Capture the cell that displays the provided text and extract its (x, y) central coordinate. 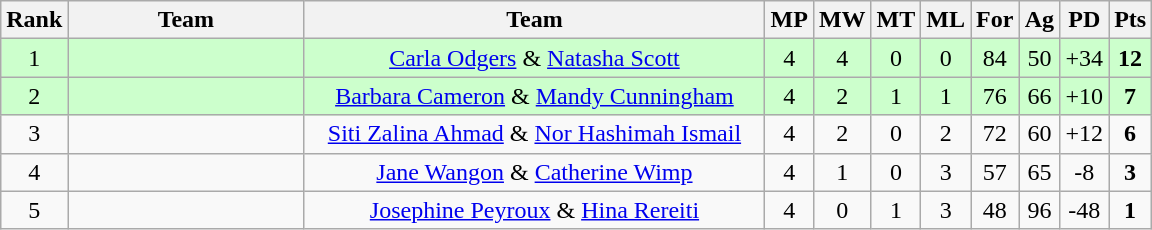
12 (1130, 58)
60 (1040, 134)
96 (1040, 210)
For (995, 20)
+34 (1084, 58)
Barbara Cameron & Mandy Cunningham (534, 96)
76 (995, 96)
MT (896, 20)
Siti Zalina Ahmad & Nor Hashimah Ismail (534, 134)
7 (1130, 96)
5 (34, 210)
Rank (34, 20)
66 (1040, 96)
Jane Wangon & Catherine Wimp (534, 172)
6 (1130, 134)
48 (995, 210)
Pts (1130, 20)
MW (842, 20)
57 (995, 172)
-48 (1084, 210)
84 (995, 58)
Carla Odgers & Natasha Scott (534, 58)
Ag (1040, 20)
50 (1040, 58)
65 (1040, 172)
+12 (1084, 134)
MP (789, 20)
+10 (1084, 96)
ML (946, 20)
PD (1084, 20)
72 (995, 134)
Josephine Peyroux & Hina Rereiti (534, 210)
-8 (1084, 172)
